Determine the [x, y] coordinate at the center of the cell enclosing the given text.  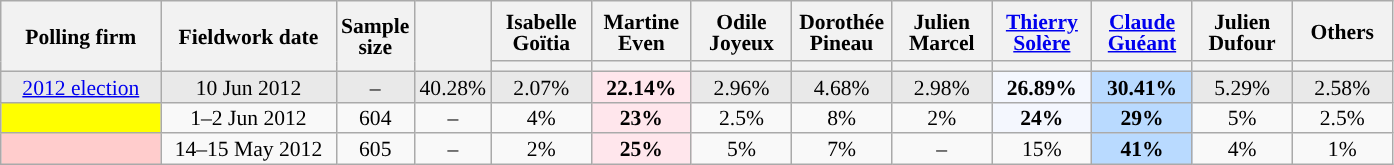
604 [375, 118]
1% [1342, 150]
Julien Dufour [1242, 31]
22.14% [641, 86]
Dorothée Pineau [842, 31]
Fieldwork date [248, 36]
Isabelle Goïtia [541, 31]
Others [1342, 31]
10 Jun 2012 [248, 86]
23% [641, 118]
Polling firm [81, 36]
24% [1042, 118]
Julien Marcel [942, 31]
5.29% [1242, 86]
2.98% [942, 86]
8% [842, 118]
Claude Guéant [1142, 31]
4.68% [842, 86]
2.58% [1342, 86]
14–15 May 2012 [248, 150]
41% [1142, 150]
29% [1142, 118]
26.89% [1042, 86]
40.28% [452, 86]
2.96% [741, 86]
Thierry Solère [1042, 31]
30.41% [1142, 86]
25% [641, 150]
15% [1042, 150]
Martine Even [641, 31]
Odile Joyeux [741, 31]
1–2 Jun 2012 [248, 118]
2012 election [81, 86]
Samplesize [375, 36]
605 [375, 150]
7% [842, 150]
2.07% [541, 86]
